Detect which cell encompasses the target text, then output its (x, y) center coordinate. 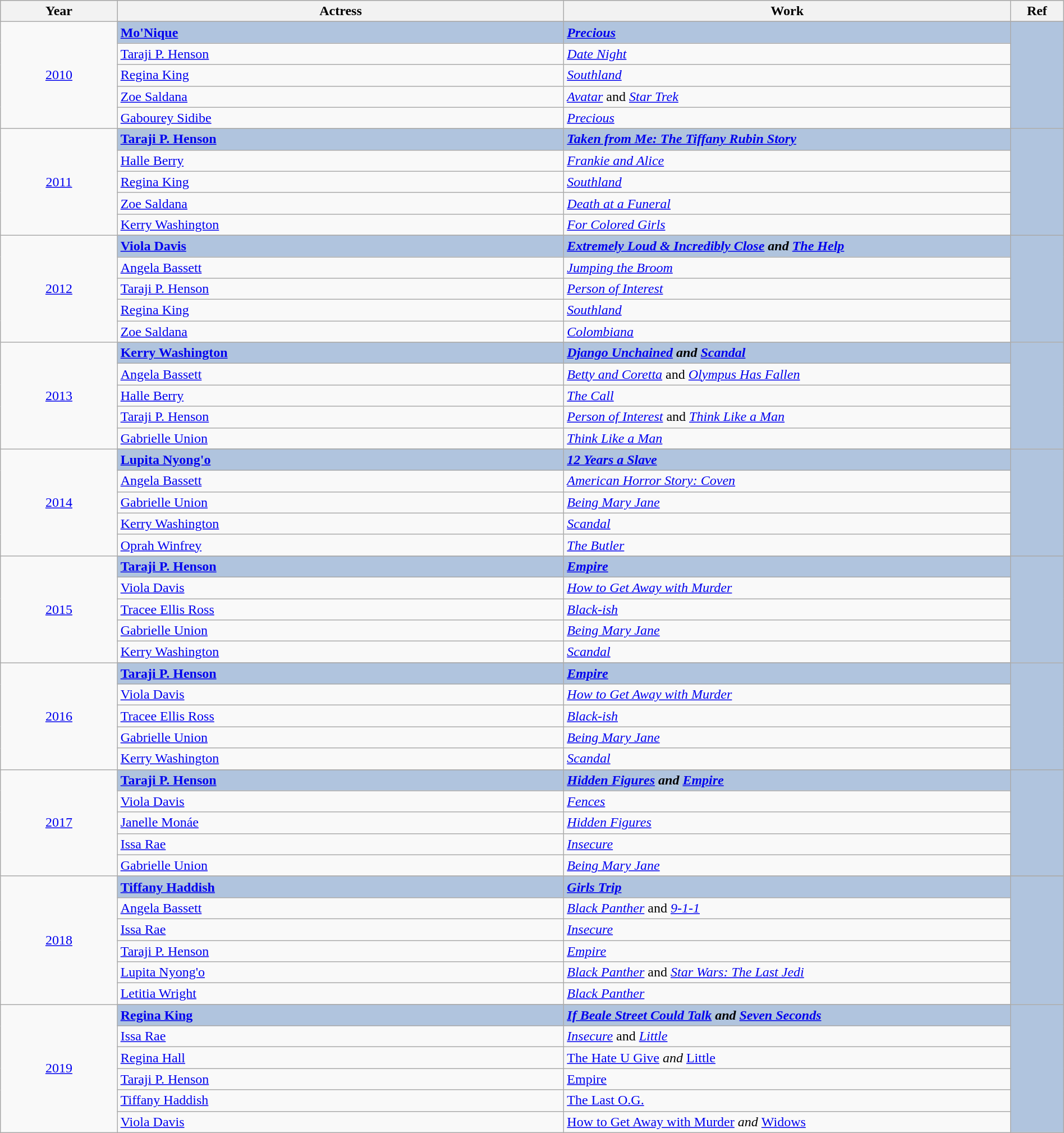
Janelle Monáe (341, 823)
For Colored Girls (787, 224)
The Call (787, 396)
Black Panther and Star Wars: The Last Jedi (787, 973)
American Horror Story: Coven (787, 481)
2011 (59, 182)
Year (59, 11)
Taken from Me: The Tiffany Rubin Story (787, 139)
2014 (59, 502)
Black Panther and 9-1-1 (787, 908)
Colombiana (787, 332)
Insecure and Little (787, 1036)
Date Night (787, 54)
Avatar and Star Trek (787, 97)
Betty and Coretta and Olympus Has Fallen (787, 374)
The Butler (787, 545)
Fences (787, 801)
Girls Trip (787, 887)
2010 (59, 75)
12 Years a Slave (787, 460)
Ref (1037, 11)
Letitia Wright (341, 994)
2017 (59, 823)
Black Panther (787, 994)
How to Get Away with Murder and Widows (787, 1122)
The Hate U Give and Little (787, 1058)
Frankie and Alice (787, 160)
Think Like a Man (787, 438)
Extremely Loud & Incredibly Close and The Help (787, 246)
Jumping the Broom (787, 268)
Person of Interest and Think Like a Man (787, 417)
Death at a Funeral (787, 203)
Hidden Figures and Empire (787, 780)
Actress (341, 11)
2016 (59, 716)
If Beale Street Could Talk and Seven Seconds (787, 1015)
Oprah Winfrey (341, 545)
Regina Hall (341, 1058)
2013 (59, 396)
2015 (59, 609)
Gabourey Sidibe (341, 118)
Hidden Figures (787, 823)
2012 (59, 288)
Django Unchained and Scandal (787, 353)
Work (787, 11)
Mo'Nique (341, 33)
2019 (59, 1068)
2018 (59, 940)
The Last O.G. (787, 1100)
Person of Interest (787, 289)
